Pinpoint the cell where the given text exists, returning its [X, Y] midpoint coordinate. 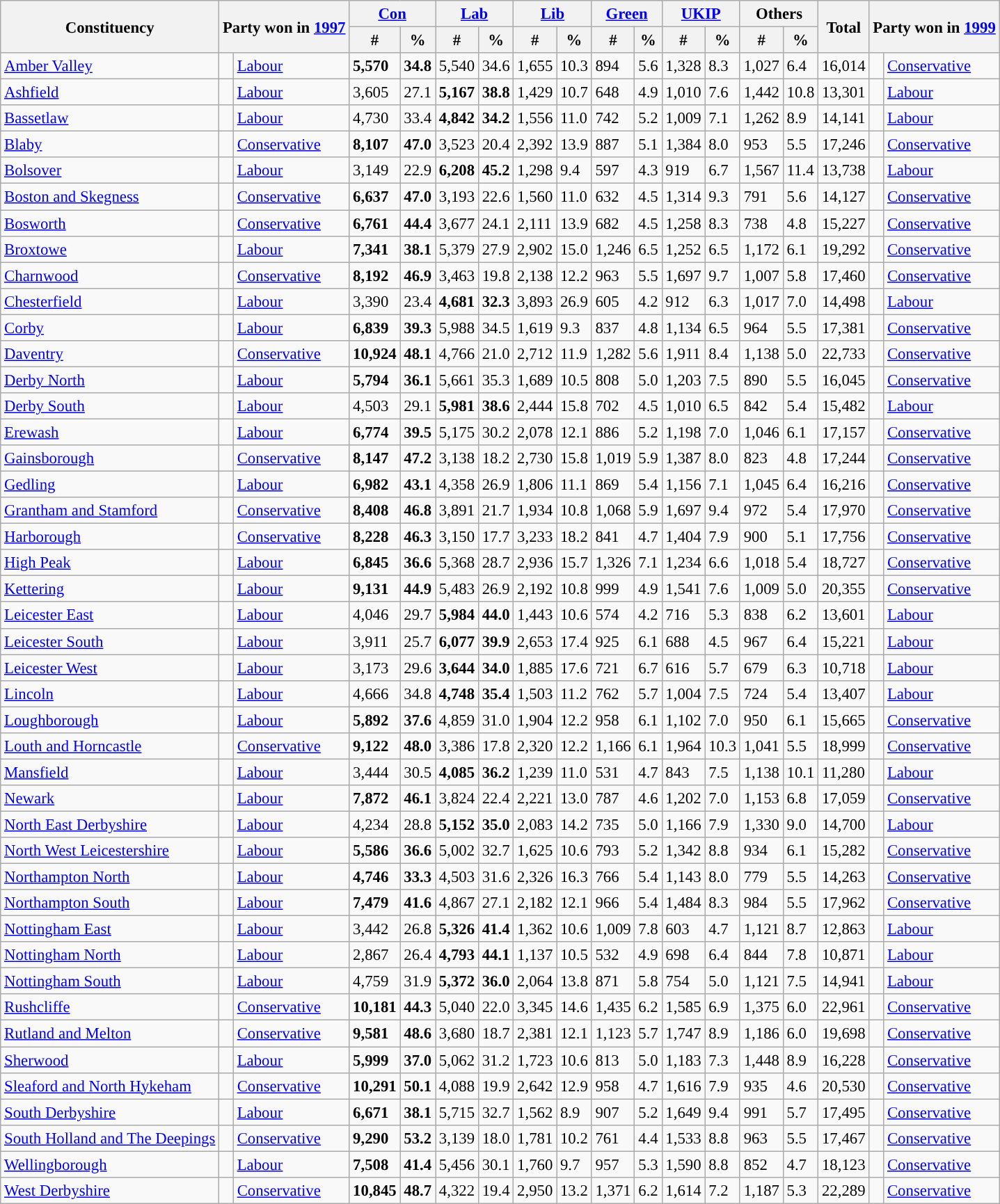
15.0 [574, 249]
1,004 [683, 693]
Erewash [110, 432]
1,590 [683, 1164]
1,560 [535, 197]
10,871 [843, 955]
21.7 [495, 511]
High Peak [110, 563]
1,027 [761, 66]
1,562 [535, 1112]
890 [761, 380]
30.2 [495, 432]
1,137 [535, 955]
37.0 [418, 1060]
682 [613, 223]
1,187 [761, 1191]
1,282 [613, 354]
4.4 [649, 1138]
18,999 [843, 746]
966 [613, 903]
19.4 [495, 1191]
1,041 [761, 746]
UKIP [701, 14]
1,234 [683, 563]
Charnwood [110, 275]
3,677 [457, 223]
10,845 [374, 1191]
17,756 [843, 537]
5,999 [374, 1060]
16,014 [843, 66]
1,246 [613, 249]
8.7 [800, 929]
Derby South [110, 406]
1,443 [535, 616]
28.7 [495, 563]
935 [761, 1086]
10,718 [843, 668]
1,781 [535, 1138]
1,619 [535, 328]
18.0 [495, 1138]
1,556 [535, 118]
15,665 [843, 720]
Party won in 1997 [284, 26]
14.6 [574, 1008]
17,970 [843, 511]
735 [613, 824]
23.4 [418, 301]
698 [683, 955]
6.6 [722, 563]
16,228 [843, 1060]
7,508 [374, 1164]
1,387 [683, 458]
18,727 [843, 563]
18,123 [843, 1164]
766 [613, 877]
46.1 [418, 798]
1,614 [683, 1191]
17,244 [843, 458]
34.2 [495, 118]
4,867 [457, 903]
2,326 [535, 877]
Con [392, 14]
813 [613, 1060]
754 [683, 981]
11,280 [843, 772]
Nottingham North [110, 955]
1,904 [535, 720]
844 [761, 955]
17,460 [843, 275]
27.9 [495, 249]
6,839 [374, 328]
Northampton South [110, 903]
17,246 [843, 145]
10,924 [374, 354]
6,845 [374, 563]
31.2 [495, 1060]
24.1 [495, 223]
13.2 [574, 1191]
5,586 [374, 851]
574 [613, 616]
29.6 [418, 668]
2,192 [535, 589]
Newark [110, 798]
25.7 [418, 641]
35.4 [495, 693]
11.1 [574, 485]
33.4 [418, 118]
Sherwood [110, 1060]
843 [683, 772]
1,342 [683, 851]
Boston and Skegness [110, 197]
5,152 [457, 824]
48.7 [418, 1191]
19.8 [495, 275]
35.0 [495, 824]
9,290 [374, 1138]
Daventry [110, 354]
1,760 [535, 1164]
3,605 [374, 93]
886 [613, 432]
5,040 [457, 1008]
1,404 [683, 537]
2,111 [535, 223]
36.0 [495, 981]
3,523 [457, 145]
1,258 [683, 223]
14,700 [843, 824]
13.8 [574, 981]
1,429 [535, 93]
2,444 [535, 406]
5,483 [457, 589]
Nottingham South [110, 981]
3,193 [457, 197]
3,644 [457, 668]
12.9 [574, 1086]
Leicester West [110, 668]
679 [761, 668]
5,715 [457, 1112]
3,891 [457, 511]
632 [613, 197]
44.0 [495, 616]
887 [613, 145]
912 [683, 301]
5,175 [457, 432]
48.0 [418, 746]
1,172 [761, 249]
41.6 [418, 903]
1,252 [683, 249]
1,649 [683, 1112]
17,059 [843, 798]
17.4 [574, 641]
3,139 [457, 1138]
50.1 [418, 1086]
30.5 [418, 772]
53.2 [418, 1138]
35.3 [495, 380]
Grantham and Stamford [110, 511]
3,173 [374, 668]
1,068 [613, 511]
1,102 [683, 720]
Louth and Horncastle [110, 746]
12,863 [843, 929]
5,988 [457, 328]
22,961 [843, 1008]
15,221 [843, 641]
6,208 [457, 170]
15,227 [843, 223]
39.5 [418, 432]
17,495 [843, 1112]
16,045 [843, 380]
2,221 [535, 798]
1,484 [683, 903]
4.3 [649, 170]
5,368 [457, 563]
1,806 [535, 485]
22.0 [495, 1008]
8,147 [374, 458]
29.7 [418, 616]
3,893 [535, 301]
837 [613, 328]
4,793 [457, 955]
15,282 [843, 851]
Wellingborough [110, 1164]
2,730 [535, 458]
1,533 [683, 1138]
Bassetlaw [110, 118]
10.7 [574, 93]
2,138 [535, 275]
999 [613, 589]
10,181 [374, 1008]
742 [613, 118]
3,444 [374, 772]
34.5 [495, 328]
4,666 [374, 693]
3,149 [374, 170]
838 [761, 616]
2,182 [535, 903]
46.3 [418, 537]
950 [761, 720]
20,530 [843, 1086]
1,330 [761, 824]
33.3 [418, 877]
1,134 [683, 328]
Total [843, 26]
648 [613, 93]
36.1 [418, 380]
1,007 [761, 275]
1,314 [683, 197]
44.3 [418, 1008]
Harborough [110, 537]
6,671 [374, 1112]
34.6 [495, 66]
21.0 [495, 354]
Amber Valley [110, 66]
Loughborough [110, 720]
5,456 [457, 1164]
17.7 [495, 537]
1,655 [535, 66]
4,358 [457, 485]
17.8 [495, 746]
967 [761, 641]
22.6 [495, 197]
3,911 [374, 641]
13,407 [843, 693]
34.0 [495, 668]
14.2 [574, 824]
Green [626, 14]
39.3 [418, 328]
29.1 [418, 406]
852 [761, 1164]
738 [761, 223]
2,083 [535, 824]
3,345 [535, 1008]
Lincoln [110, 693]
8,107 [374, 145]
1,541 [683, 589]
3,680 [457, 1034]
4,859 [457, 720]
Gainsborough [110, 458]
1,298 [535, 170]
2,642 [535, 1086]
6,637 [374, 197]
Northampton North [110, 877]
22,289 [843, 1191]
2,867 [374, 955]
2,653 [535, 641]
Others [779, 14]
724 [761, 693]
Corby [110, 328]
1,202 [683, 798]
1,375 [761, 1008]
3,390 [374, 301]
4,085 [457, 772]
2,902 [535, 249]
31.9 [418, 981]
9,131 [374, 589]
2,381 [535, 1034]
869 [613, 485]
1,326 [613, 563]
38.8 [495, 93]
532 [613, 955]
1,964 [683, 746]
2,320 [535, 746]
13,738 [843, 170]
8.4 [722, 354]
1,123 [613, 1034]
2,712 [535, 354]
793 [613, 851]
17.6 [574, 668]
5,002 [457, 851]
31.6 [495, 877]
702 [613, 406]
4,730 [374, 118]
5,661 [457, 380]
1,689 [535, 380]
South Holland and The Deepings [110, 1138]
3,386 [457, 746]
19,698 [843, 1034]
17,381 [843, 328]
Leicester East [110, 616]
2,950 [535, 1191]
19.9 [495, 1086]
4,046 [374, 616]
Rutland and Melton [110, 1034]
808 [613, 380]
13.0 [574, 798]
4,234 [374, 824]
991 [761, 1112]
894 [613, 66]
1,019 [613, 458]
1,747 [683, 1034]
30.1 [495, 1164]
36.2 [495, 772]
19,292 [843, 249]
3,442 [374, 929]
1,625 [535, 851]
14,141 [843, 118]
17,467 [843, 1138]
31.0 [495, 720]
1,143 [683, 877]
13,301 [843, 93]
26.4 [418, 955]
1,362 [535, 929]
North West Leicestershire [110, 851]
4,681 [457, 301]
10,291 [374, 1086]
37.6 [418, 720]
18.7 [495, 1034]
39.9 [495, 641]
Blaby [110, 145]
1,328 [683, 66]
15,482 [843, 406]
48.6 [418, 1034]
1,723 [535, 1060]
953 [761, 145]
616 [683, 668]
7,479 [374, 903]
5,372 [457, 981]
2,064 [535, 981]
11.4 [800, 170]
22.9 [418, 170]
787 [613, 798]
48.1 [418, 354]
1,384 [683, 145]
1,183 [683, 1060]
7,341 [374, 249]
6,077 [457, 641]
597 [613, 170]
6,761 [374, 223]
5,981 [457, 406]
6,982 [374, 485]
531 [613, 772]
Lab [475, 14]
919 [683, 170]
984 [761, 903]
10.2 [574, 1138]
1,442 [761, 93]
4,746 [374, 877]
957 [613, 1164]
16,216 [843, 485]
Mansfield [110, 772]
605 [613, 301]
5,794 [374, 380]
1,186 [761, 1034]
964 [761, 328]
6.8 [800, 798]
1,911 [683, 354]
Nottingham East [110, 929]
17,157 [843, 432]
716 [683, 616]
603 [683, 929]
20,355 [843, 589]
43.1 [418, 485]
7,872 [374, 798]
4,748 [457, 693]
1,885 [535, 668]
Bosworth [110, 223]
3,824 [457, 798]
1,156 [683, 485]
900 [761, 537]
14,127 [843, 197]
Party won in 1999 [934, 26]
47.2 [418, 458]
26.8 [418, 929]
10.1 [800, 772]
871 [613, 981]
1,153 [761, 798]
1,435 [613, 1008]
779 [761, 877]
45.2 [495, 170]
Bolsover [110, 170]
South Derbyshire [110, 1112]
46.8 [418, 511]
8,228 [374, 537]
1,018 [761, 563]
4,759 [374, 981]
791 [761, 197]
8,408 [374, 511]
Kettering [110, 589]
5,167 [457, 93]
9.0 [800, 824]
15.7 [574, 563]
2,078 [535, 432]
38.6 [495, 406]
22,733 [843, 354]
20.4 [495, 145]
Chesterfield [110, 301]
32.3 [495, 301]
1,045 [761, 485]
6,774 [374, 432]
1,585 [683, 1008]
934 [761, 851]
5,540 [457, 66]
925 [613, 641]
16.3 [574, 877]
North East Derbyshire [110, 824]
13,601 [843, 616]
4,842 [457, 118]
1,616 [683, 1086]
46.9 [418, 275]
3,233 [535, 537]
5,379 [457, 249]
5,984 [457, 616]
44.1 [495, 955]
1,371 [613, 1191]
4,088 [457, 1086]
9,122 [374, 746]
17,962 [843, 903]
6.9 [722, 1008]
2,936 [535, 563]
8,192 [374, 275]
14,263 [843, 877]
11.9 [574, 354]
Leicester South [110, 641]
Gedling [110, 485]
972 [761, 511]
Sleaford and North Hykeham [110, 1086]
1,262 [761, 118]
1,203 [683, 380]
4,322 [457, 1191]
7.2 [722, 1191]
Lib [553, 14]
841 [613, 537]
9,581 [374, 1034]
5,570 [374, 66]
5,062 [457, 1060]
907 [613, 1112]
West Derbyshire [110, 1191]
762 [613, 693]
1,934 [535, 511]
1,198 [683, 432]
1,567 [761, 170]
44.9 [418, 589]
761 [613, 1138]
Broxtowe [110, 249]
3,150 [457, 537]
14,941 [843, 981]
2,392 [535, 145]
1,448 [761, 1060]
22.4 [495, 798]
44.4 [418, 223]
11.2 [574, 693]
1,017 [761, 301]
1,046 [761, 432]
7.3 [722, 1060]
Derby North [110, 380]
1,503 [535, 693]
688 [683, 641]
1,239 [535, 772]
Rushcliffe [110, 1008]
Constituency [110, 26]
5,326 [457, 929]
842 [761, 406]
3,138 [457, 458]
3,463 [457, 275]
721 [613, 668]
4,766 [457, 354]
Ashfield [110, 93]
5,892 [374, 720]
823 [761, 458]
28.8 [418, 824]
14,498 [843, 301]
